Capture the cell that displays the provided text and extract its (X, Y) central coordinate. 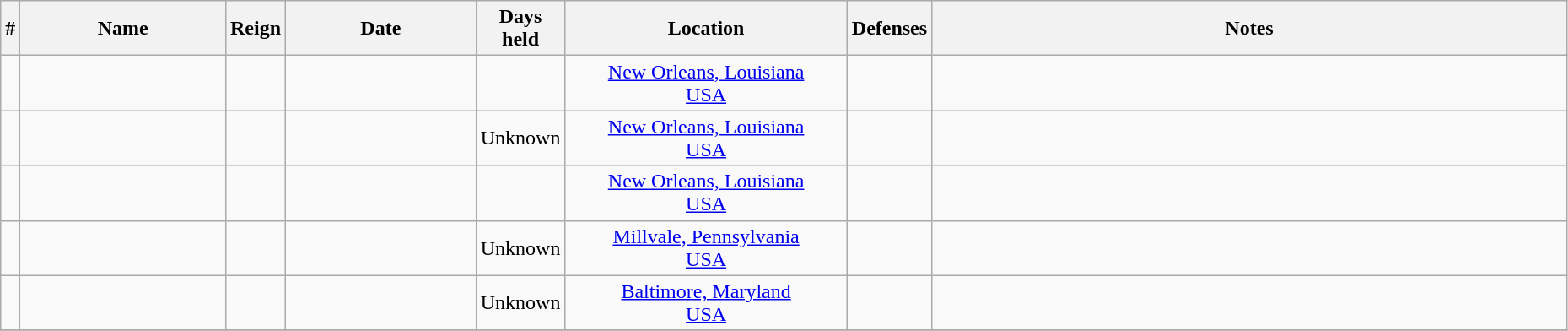
# (10, 29)
Baltimore, MarylandUSA (706, 302)
Millvale, PennsylvaniaUSA (706, 248)
Name (123, 29)
Defenses (889, 29)
Location (706, 29)
Notes (1250, 29)
Daysheld (520, 29)
Date (381, 29)
Reign (255, 29)
